Extract the [x, y] coordinate from the center of the cell holding the provided text.  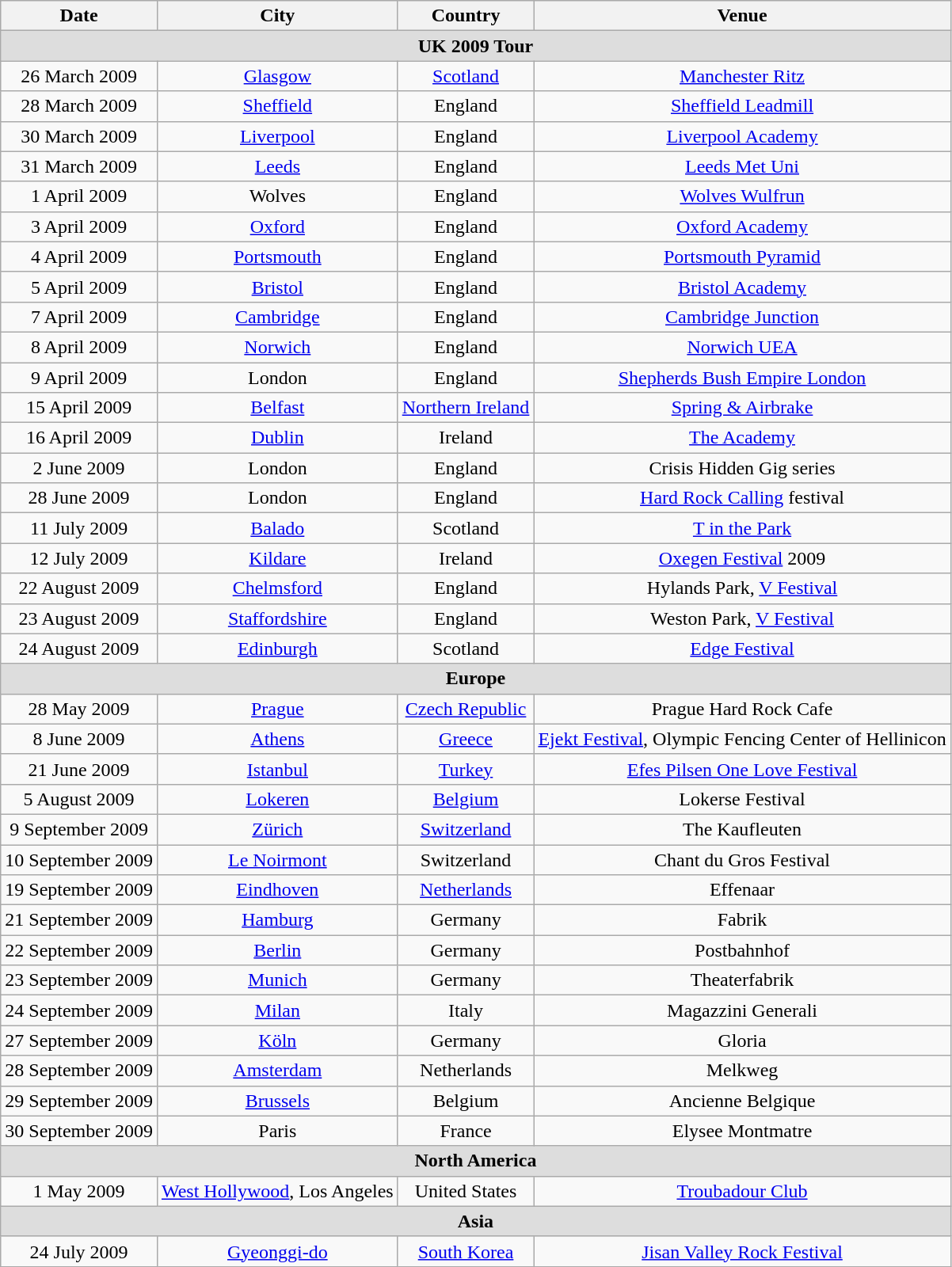
5 August 2009 [79, 799]
United States [466, 1191]
24 August 2009 [79, 649]
Hamburg [277, 920]
9 September 2009 [79, 829]
Sheffield Leadmill [742, 106]
Jisan Valley Rock Festival [742, 1251]
Berlin [277, 950]
Oxegen Festival 2009 [742, 558]
8 April 2009 [79, 347]
Ancienne Belgique [742, 1101]
Amsterdam [277, 1071]
Troubadour Club [742, 1191]
1 April 2009 [79, 196]
Europe [475, 679]
28 March 2009 [79, 106]
28 September 2009 [79, 1071]
Portsmouth Pyramid [742, 257]
3 April 2009 [79, 226]
Efes Pilsen One Love Festival [742, 769]
Melkweg [742, 1071]
France [466, 1131]
Magazzini Generali [742, 1010]
Postbahnhof [742, 950]
T in the Park [742, 528]
12 July 2009 [79, 558]
Fabrik [742, 920]
Theaterfabrik [742, 980]
8 June 2009 [79, 739]
Bristol [277, 287]
Eindhoven [277, 890]
24 July 2009 [79, 1251]
Lokeren [277, 799]
Köln [277, 1041]
South Korea [466, 1251]
Norwich UEA [742, 347]
Crisis Hidden Gig series [742, 468]
Italy [466, 1010]
28 May 2009 [79, 709]
Effenaar [742, 890]
Balado [277, 528]
Chelmsford [277, 588]
Greece [466, 739]
Chant du Gros Festival [742, 859]
Liverpool Academy [742, 136]
Dublin [277, 438]
30 September 2009 [79, 1131]
Weston Park, V Festival [742, 618]
11 July 2009 [79, 528]
26 March 2009 [79, 76]
Country [466, 16]
5 April 2009 [79, 287]
22 August 2009 [79, 588]
Wolves [277, 196]
28 June 2009 [79, 498]
Milan [277, 1010]
Ejekt Festival, Olympic Fencing Center of Hellinicon [742, 739]
Sheffield [277, 106]
4 April 2009 [79, 257]
Cambridge Junction [742, 317]
21 September 2009 [79, 920]
Athens [277, 739]
Northern Ireland [466, 408]
Le Noirmont [277, 859]
23 August 2009 [79, 618]
Kildare [277, 558]
10 September 2009 [79, 859]
Oxford [277, 226]
23 September 2009 [79, 980]
Norwich [277, 347]
24 September 2009 [79, 1010]
Elysee Montmatre [742, 1131]
Bristol Academy [742, 287]
West Hollywood, Los Angeles [277, 1191]
Leeds [277, 166]
Leeds Met Uni [742, 166]
27 September 2009 [79, 1041]
Edge Festival [742, 649]
Brussels [277, 1101]
Manchester Ritz [742, 76]
Edinburgh [277, 649]
City [277, 16]
Prague [277, 709]
Staffordshire [277, 618]
30 March 2009 [79, 136]
29 September 2009 [79, 1101]
Spring & Airbrake [742, 408]
19 September 2009 [79, 890]
Prague Hard Rock Cafe [742, 709]
Venue [742, 16]
Glasgow [277, 76]
Gyeonggi-do [277, 1251]
Gloria [742, 1041]
Shepherds Bush Empire London [742, 378]
Date [79, 16]
North America [475, 1161]
Portsmouth [277, 257]
Hylands Park, V Festival [742, 588]
16 April 2009 [79, 438]
21 June 2009 [79, 769]
Zürich [277, 829]
The Kaufleuten [742, 829]
15 April 2009 [79, 408]
Turkey [466, 769]
31 March 2009 [79, 166]
Liverpool [277, 136]
Munich [277, 980]
22 September 2009 [79, 950]
7 April 2009 [79, 317]
Oxford Academy [742, 226]
Belfast [277, 408]
2 June 2009 [79, 468]
Czech Republic [466, 709]
Cambridge [277, 317]
1 May 2009 [79, 1191]
Wolves Wulfrun [742, 196]
Istanbul [277, 769]
Hard Rock Calling festival [742, 498]
9 April 2009 [79, 378]
Lokerse Festival [742, 799]
The Academy [742, 438]
UK 2009 Tour [475, 46]
Paris [277, 1131]
Asia [475, 1221]
